For the text-containing cell, return its midpoint in (x, y) coordinate format. 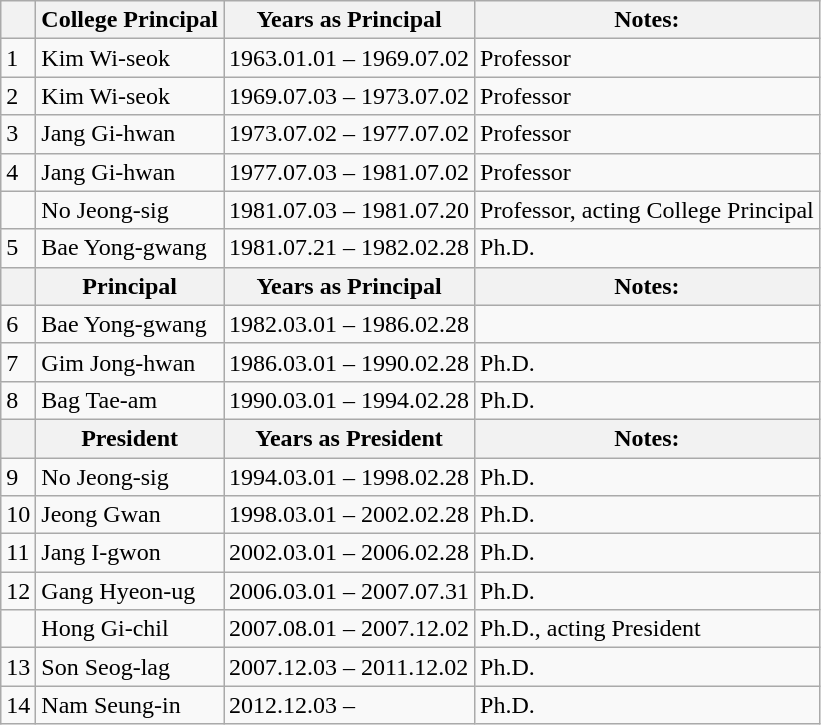
1981.07.21 – 1982.02.28 (350, 248)
Years as President (350, 438)
14 (18, 705)
Gim Jong-hwan (130, 362)
1986.03.01 – 1990.02.28 (350, 362)
Ph.D., acting President (648, 629)
Bag Tae-am (130, 400)
1 (18, 58)
11 (18, 553)
1998.03.01 – 2002.02.28 (350, 515)
10 (18, 515)
2 (18, 96)
Jeong Gwan (130, 515)
1969.07.03 – 1973.07.02 (350, 96)
12 (18, 591)
1982.03.01 – 1986.02.28 (350, 324)
Son Seog-lag (130, 667)
7 (18, 362)
2002.03.01 – 2006.02.28 (350, 553)
3 (18, 134)
1973.07.02 – 1977.07.02 (350, 134)
5 (18, 248)
13 (18, 667)
2007.08.01 – 2007.12.02 (350, 629)
Principal (130, 286)
Gang Hyeon-ug (130, 591)
1963.01.01 – 1969.07.02 (350, 58)
College Principal (130, 20)
8 (18, 400)
1994.03.01 – 1998.02.28 (350, 477)
1981.07.03 – 1981.07.20 (350, 210)
2012.12.03 – (350, 705)
1977.07.03 – 1981.07.02 (350, 172)
Nam Seung-in (130, 705)
2007.12.03 – 2011.12.02 (350, 667)
6 (18, 324)
4 (18, 172)
9 (18, 477)
Hong Gi-chil (130, 629)
2006.03.01 – 2007.07.31 (350, 591)
President (130, 438)
Jang I-gwon (130, 553)
Professor, acting College Principal (648, 210)
1990.03.01 – 1994.02.28 (350, 400)
